Extract the [X, Y] coordinate from the center of the cell holding the provided text.  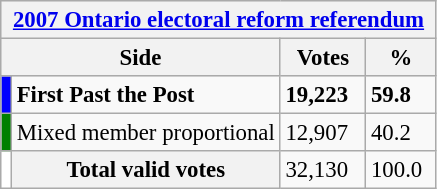
Mixed member proportional [146, 133]
% [402, 58]
100.0 [402, 170]
59.8 [402, 95]
Votes [323, 58]
First Past the Post [146, 95]
2007 Ontario electoral reform referendum [219, 20]
32,130 [323, 170]
40.2 [402, 133]
Total valid votes [146, 170]
19,223 [323, 95]
12,907 [323, 133]
Side [140, 58]
